Locate the cell with the specified text and output its (x, y) center coordinate. 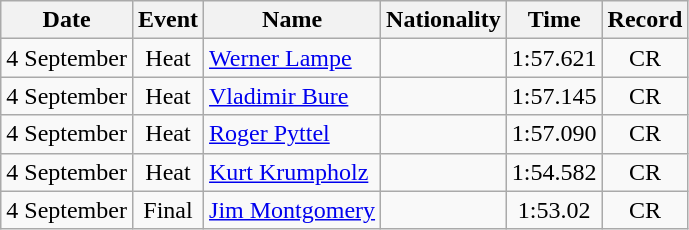
1:57.145 (554, 96)
Roger Pyttel (292, 134)
Date (67, 20)
Jim Montgomery (292, 210)
Kurt Krumpholz (292, 172)
Record (645, 20)
Event (168, 20)
Time (554, 20)
Vladimir Bure (292, 96)
1:54.582 (554, 172)
Werner Lampe (292, 58)
Nationality (444, 20)
1:57.090 (554, 134)
Final (168, 210)
Name (292, 20)
1:53.02 (554, 210)
1:57.621 (554, 58)
